Capture the cell that displays the provided text and extract its (x, y) central coordinate. 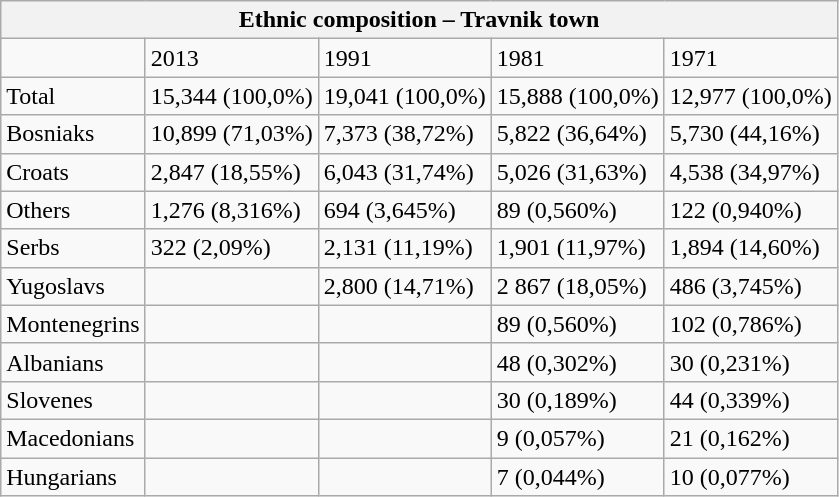
12,977 (100,0%) (750, 96)
6,043 (31,74%) (404, 172)
Ethnic composition – Travnik town (420, 20)
Montenegrins (73, 324)
15,344 (100,0%) (232, 96)
2,800 (14,71%) (404, 286)
2,131 (11,19%) (404, 248)
Hungarians (73, 477)
122 (0,940%) (750, 210)
Croats (73, 172)
5,822 (36,64%) (578, 134)
Albanians (73, 362)
1,901 (11,97%) (578, 248)
5,026 (31,63%) (578, 172)
2 867 (18,05%) (578, 286)
7 (0,044%) (578, 477)
Bosniaks (73, 134)
Others (73, 210)
21 (0,162%) (750, 438)
1991 (404, 58)
10,899 (71,03%) (232, 134)
7,373 (38,72%) (404, 134)
102 (0,786%) (750, 324)
9 (0,057%) (578, 438)
Macedonians (73, 438)
2013 (232, 58)
Yugoslavs (73, 286)
4,538 (34,97%) (750, 172)
Serbs (73, 248)
Total (73, 96)
2,847 (18,55%) (232, 172)
1971 (750, 58)
486 (3,745%) (750, 286)
30 (0,189%) (578, 400)
322 (2,09%) (232, 248)
48 (0,302%) (578, 362)
19,041 (100,0%) (404, 96)
1,894 (14,60%) (750, 248)
1981 (578, 58)
15,888 (100,0%) (578, 96)
44 (0,339%) (750, 400)
5,730 (44,16%) (750, 134)
694 (3,645%) (404, 210)
30 (0,231%) (750, 362)
10 (0,077%) (750, 477)
1,276 (8,316%) (232, 210)
Slovenes (73, 400)
